Capture the cell that displays the provided text and extract its [X, Y] central coordinate. 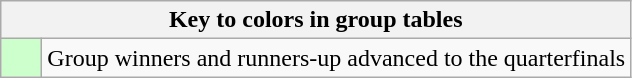
Group winners and runners-up advanced to the quarterfinals [336, 58]
Key to colors in group tables [316, 20]
